Output the [X, Y] coordinate of the center of the cell containing the given text.  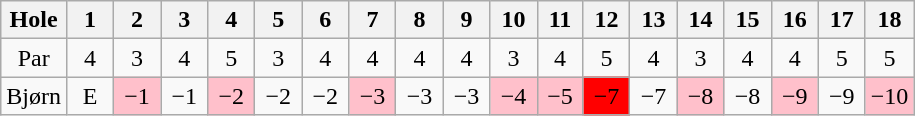
1 [90, 20]
−4 [514, 96]
Par [34, 58]
12 [606, 20]
17 [842, 20]
15 [748, 20]
13 [654, 20]
Bjørn [34, 96]
11 [560, 20]
6 [326, 20]
14 [700, 20]
Hole [34, 20]
18 [890, 20]
10 [514, 20]
−10 [890, 96]
16 [794, 20]
7 [372, 20]
−5 [560, 96]
8 [420, 20]
E [90, 96]
2 [138, 20]
9 [466, 20]
